Extract the (X, Y) coordinate from the center of the cell holding the provided text.  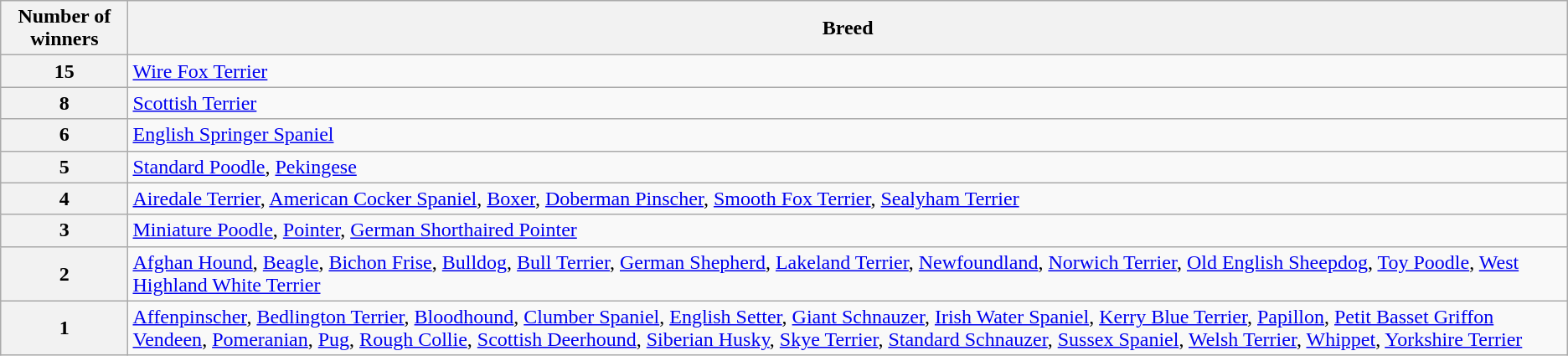
Wire Fox Terrier (848, 71)
2 (64, 273)
1 (64, 328)
English Springer Spaniel (848, 135)
3 (64, 230)
Miniature Poodle, Pointer, German Shorthaired Pointer (848, 230)
5 (64, 167)
Number of winners (64, 28)
6 (64, 135)
4 (64, 199)
Scottish Terrier (848, 103)
Breed (848, 28)
15 (64, 71)
Airedale Terrier, American Cocker Spaniel, Boxer, Doberman Pinscher, Smooth Fox Terrier, Sealyham Terrier (848, 199)
8 (64, 103)
Standard Poodle, Pekingese (848, 167)
